Detect which cell encompasses the target text, then output its [X, Y] center coordinate. 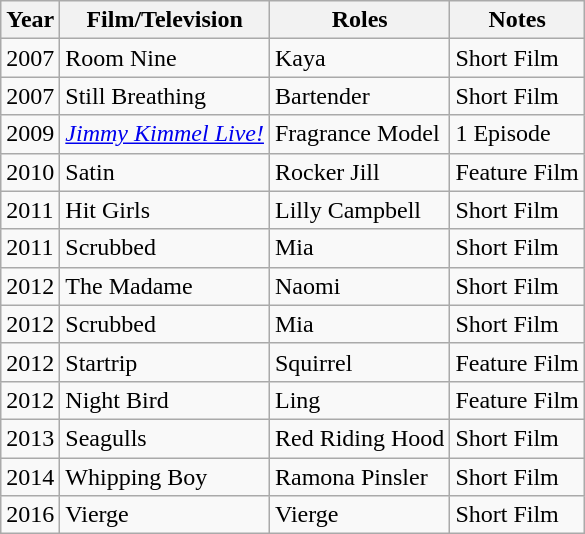
Notes [517, 20]
Ramona Pinsler [359, 477]
Film/Television [165, 20]
Kaya [359, 58]
Red Riding Hood [359, 438]
2009 [30, 134]
Startrip [165, 362]
Jimmy Kimmel Live! [165, 134]
Ling [359, 400]
Roles [359, 20]
Rocker Jill [359, 172]
Night Bird [165, 400]
Lilly Campbell [359, 210]
Still Breathing [165, 96]
2010 [30, 172]
2013 [30, 438]
Hit Girls [165, 210]
Fragrance Model [359, 134]
1 Episode [517, 134]
2014 [30, 477]
Satin [165, 172]
Naomi [359, 286]
Whipping Boy [165, 477]
2016 [30, 515]
Bartender [359, 96]
Squirrel [359, 362]
Year [30, 20]
Room Nine [165, 58]
Seagulls [165, 438]
The Madame [165, 286]
